Detect which cell encompasses the target text, then output its [X, Y] center coordinate. 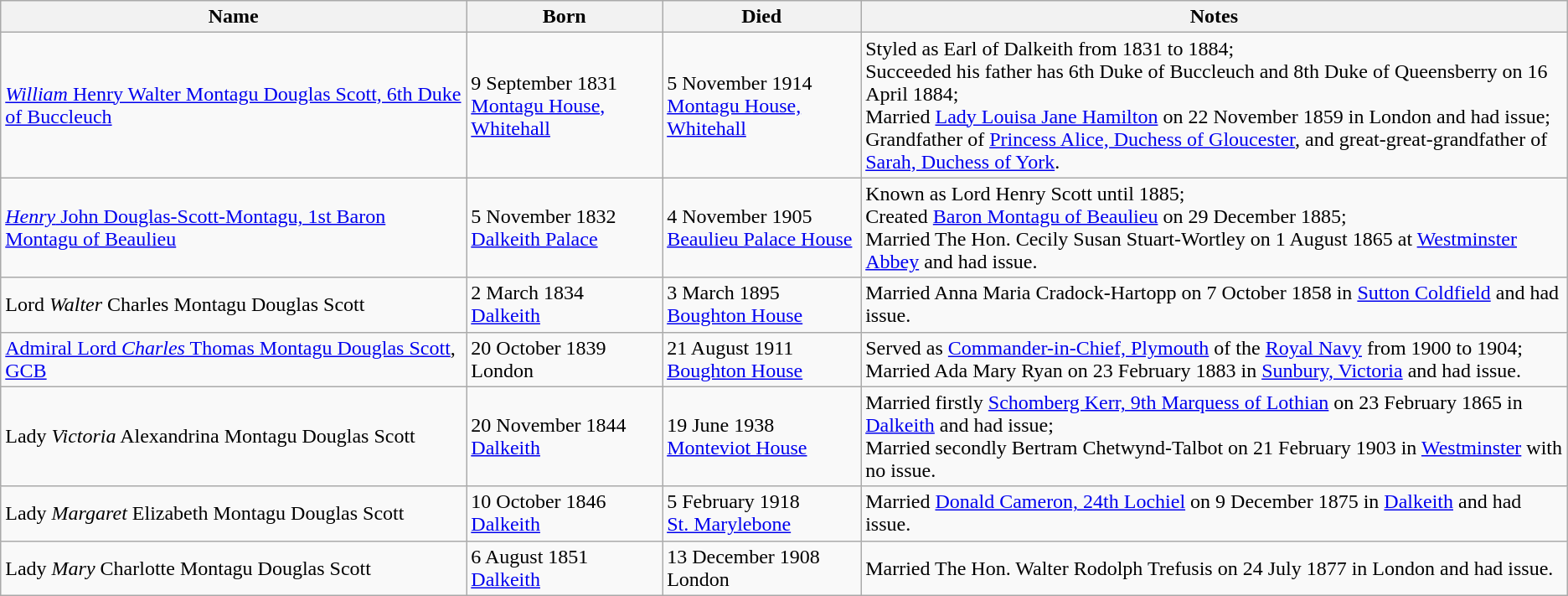
5 November 1914Montagu House, Whitehall [762, 106]
Lady Margaret Elizabeth Montagu Douglas Scott [234, 513]
3 March 1895Boughton House [762, 305]
Married The Hon. Walter Rodolph Trefusis on 24 July 1877 in London and had issue. [1215, 568]
William Henry Walter Montagu Douglas Scott, 6th Duke of Buccleuch [234, 106]
Married Donald Cameron, 24th Lochiel on 9 December 1875 in Dalkeith and had issue. [1215, 513]
20 October 1839London [565, 359]
5 November 1832Dalkeith Palace [565, 228]
2 March 1834Dalkeith [565, 305]
13 December 1908London [762, 568]
Died [762, 17]
Henry John Douglas-Scott-Montagu, 1st Baron Montagu of Beaulieu [234, 228]
9 September 1831Montagu House, Whitehall [565, 106]
Lady Mary Charlotte Montagu Douglas Scott [234, 568]
Born [565, 17]
Notes [1215, 17]
4 November 1905Beaulieu Palace House [762, 228]
20 November 1844Dalkeith [565, 436]
10 October 1846Dalkeith [565, 513]
Lord Walter Charles Montagu Douglas Scott [234, 305]
6 August 1851Dalkeith [565, 568]
Admiral Lord Charles Thomas Montagu Douglas Scott, GCB [234, 359]
Name [234, 17]
5 February 1918St. Marylebone [762, 513]
Lady Victoria Alexandrina Montagu Douglas Scott [234, 436]
19 June 1938Monteviot House [762, 436]
Married Anna Maria Cradock-Hartopp on 7 October 1858 in Sutton Coldfield and had issue. [1215, 305]
21 August 1911Boughton House [762, 359]
